Output the [x, y] coordinate of the center of the cell containing the given text.  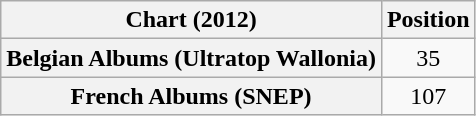
Chart (2012) [192, 20]
Position [428, 20]
35 [428, 58]
Belgian Albums (Ultratop Wallonia) [192, 58]
107 [428, 96]
French Albums (SNEP) [192, 96]
